From the cell containing the given text, extract its center point as (X, Y) coordinate. 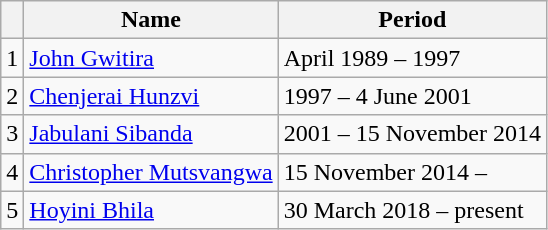
15 November 2014 – (412, 172)
Period (412, 20)
5 (12, 210)
Jabulani Sibanda (151, 134)
Christopher Mutsvangwa (151, 172)
John Gwitira (151, 58)
4 (12, 172)
2001 – 15 November 2014 (412, 134)
30 March 2018 – present (412, 210)
3 (12, 134)
Hoyini Bhila (151, 210)
Name (151, 20)
April 1989 – 1997 (412, 58)
Chenjerai Hunzvi (151, 96)
2 (12, 96)
1997 – 4 June 2001 (412, 96)
1 (12, 58)
